From the cell containing the given text, extract its center point as [X, Y] coordinate. 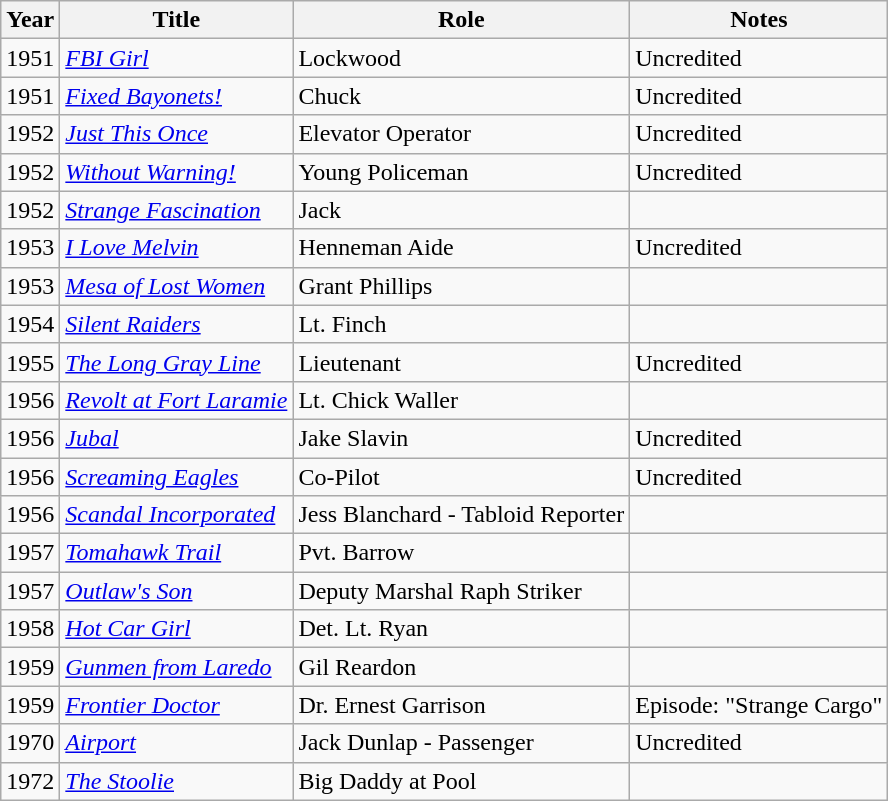
Lt. Finch [462, 324]
The Stoolie [176, 781]
Hot Car Girl [176, 629]
Mesa of Lost Women [176, 286]
I Love Melvin [176, 248]
Episode: "Strange Cargo" [759, 705]
Gunmen from Laredo [176, 667]
Without Warning! [176, 172]
Elevator Operator [462, 134]
Henneman Aide [462, 248]
FBI Girl [176, 58]
Fixed Bayonets! [176, 96]
Lockwood [462, 58]
Gil Reardon [462, 667]
Grant Phillips [462, 286]
Tomahawk Trail [176, 553]
Screaming Eagles [176, 477]
Jake Slavin [462, 438]
Title [176, 20]
1954 [30, 324]
Pvt. Barrow [462, 553]
Lieutenant [462, 362]
Outlaw's Son [176, 591]
Just This Once [176, 134]
The Long Gray Line [176, 362]
Co-Pilot [462, 477]
Year [30, 20]
1958 [30, 629]
1972 [30, 781]
Big Daddy at Pool [462, 781]
Jack Dunlap - Passenger [462, 743]
Airport [176, 743]
Chuck [462, 96]
Det. Lt. Ryan [462, 629]
Jack [462, 210]
Silent Raiders [176, 324]
Scandal Incorporated [176, 515]
Deputy Marshal Raph Striker [462, 591]
1955 [30, 362]
Frontier Doctor [176, 705]
Young Policeman [462, 172]
Notes [759, 20]
Dr. Ernest Garrison [462, 705]
Revolt at Fort Laramie [176, 400]
Jess Blanchard - Tabloid Reporter [462, 515]
Role [462, 20]
Strange Fascination [176, 210]
Lt. Chick Waller [462, 400]
Jubal [176, 438]
1970 [30, 743]
